Find where the given text appears and provide that cell's center as (X, Y) coordinate. 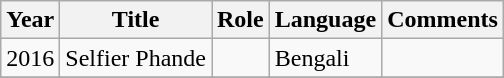
Comments (443, 20)
Selfier Phande (136, 58)
Language (325, 20)
Bengali (325, 58)
Title (136, 20)
Year (30, 20)
Role (241, 20)
2016 (30, 58)
